Determine the (x, y) coordinate at the center of the cell enclosing the given text.  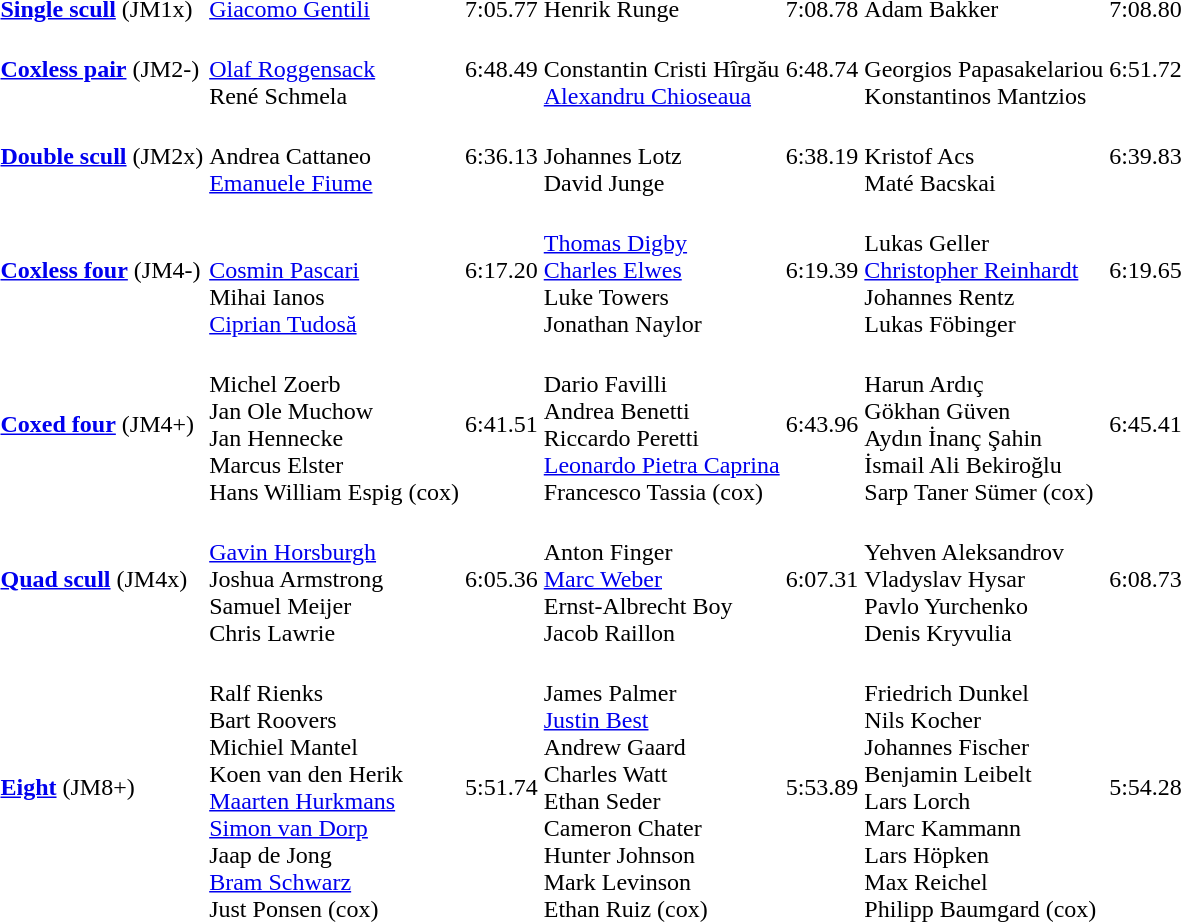
6:19.39 (822, 270)
Olaf RoggensackRené Schmela (334, 69)
Andrea CattaneoEmanuele Fiume (334, 156)
Thomas DigbyCharles ElwesLuke TowersJonathan Naylor (662, 270)
Kristof AcsMaté Bacskai (984, 156)
6:48.74 (822, 69)
6:41.51 (502, 424)
Harun ArdıçGökhan GüvenAydın İnanç Şahinİsmail Ali BekiroğluSarp Taner Sümer (cox) (984, 424)
6:38.19 (822, 156)
6:36.13 (502, 156)
6:17.20 (502, 270)
6:48.49 (502, 69)
6:07.31 (822, 579)
Georgios PapasakelariouKonstantinos Mantzios (984, 69)
Lukas GellerChristopher ReinhardtJohannes RentzLukas Föbinger (984, 270)
Constantin Cristi HîrgăuAlexandru Chioseaua (662, 69)
Yehven AleksandrovVladyslav HysarPavlo YurchenkoDenis Kryvulia (984, 579)
Anton FingerMarc WeberErnst-Albrecht BoyJacob Raillon (662, 579)
6:43.96 (822, 424)
Michel ZoerbJan Ole MuchowJan HenneckeMarcus ElsterHans William Espig (cox) (334, 424)
Gavin HorsburghJoshua ArmstrongSamuel MeijerChris Lawrie (334, 579)
Cosmin PascariMihai IanosCiprian Tudosă (334, 270)
Dario FavilliAndrea BenettiRiccardo PerettiLeonardo Pietra CaprinaFrancesco Tassia (cox) (662, 424)
6:05.36 (502, 579)
Johannes LotzDavid Junge (662, 156)
